Locate the cell with the specified text and output its [x, y] center coordinate. 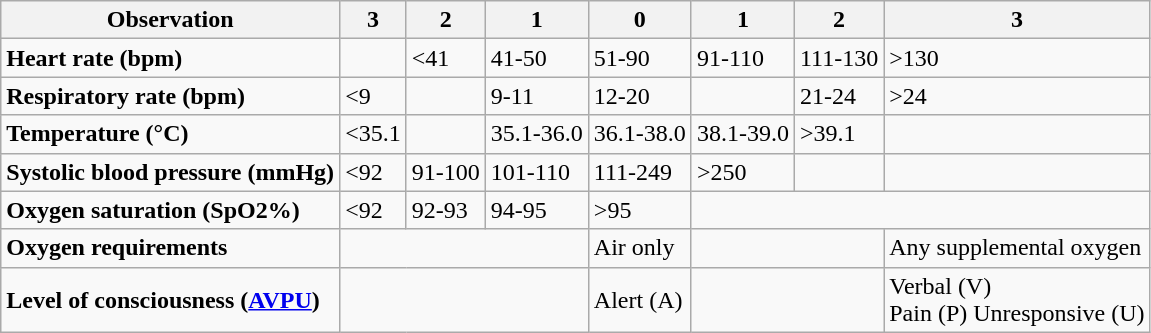
91-110 [742, 58]
91-100 [446, 172]
41-50 [536, 58]
111-249 [640, 172]
Alert (A) [640, 300]
Air only [640, 248]
<9 [374, 96]
94-95 [536, 210]
>250 [742, 172]
101-110 [536, 172]
12-20 [640, 96]
<41 [446, 58]
92-93 [446, 210]
Oxygen requirements [170, 248]
21-24 [838, 96]
9-11 [536, 96]
35.1-36.0 [536, 134]
Level of consciousness (AVPU) [170, 300]
>95 [640, 210]
Systolic blood pressure (mmHg) [170, 172]
Heart rate (bpm) [170, 58]
36.1-38.0 [640, 134]
>39.1 [838, 134]
38.1-39.0 [742, 134]
Oxygen saturation (SpO2%) [170, 210]
Temperature (°C) [170, 134]
Any supplemental oxygen [1017, 248]
Respiratory rate (bpm) [170, 96]
51-90 [640, 58]
Verbal (V)Pain (P) Unresponsive (U) [1017, 300]
111-130 [838, 58]
>24 [1017, 96]
<35.1 [374, 134]
0 [640, 20]
>130 [1017, 58]
Observation [170, 20]
